Extract the [x, y] coordinate from the center of the cell holding the provided text.  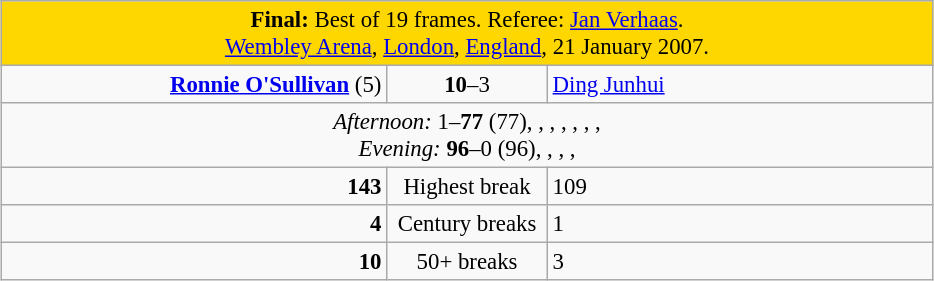
3 [740, 262]
Afternoon: 1–77 (77), , , , , , , Evening: 96–0 (96), , , , [467, 136]
Highest break [468, 187]
1 [740, 224]
143 [194, 187]
Final: Best of 19 frames. Referee: Jan Verhaas.Wembley Arena, London, England, 21 January 2007. [467, 34]
4 [194, 224]
Century breaks [468, 224]
10–3 [468, 85]
10 [194, 262]
50+ breaks [468, 262]
Ding Junhui [740, 85]
109 [740, 187]
Ronnie O'Sullivan (5) [194, 85]
